Search for the cell housing the specified text and yield its [x, y] center coordinate. 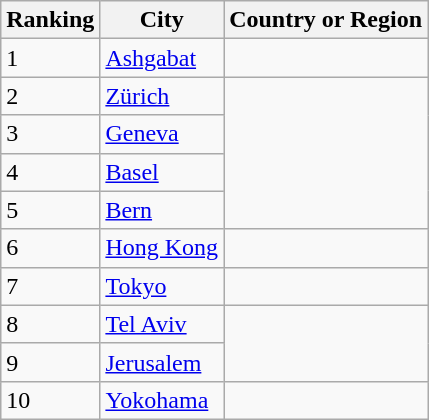
8 [50, 324]
Country or Region [326, 20]
Yokohama [162, 400]
5 [50, 210]
Geneva [162, 134]
4 [50, 172]
Zürich [162, 96]
Tel Aviv [162, 324]
Ashgabat [162, 58]
City [162, 20]
10 [50, 400]
7 [50, 286]
6 [50, 248]
Tokyo [162, 286]
Ranking [50, 20]
1 [50, 58]
2 [50, 96]
Hong Kong [162, 248]
3 [50, 134]
Basel [162, 172]
9 [50, 362]
Jerusalem [162, 362]
Bern [162, 210]
